Scan for the cell matching the given text and deliver its [x, y] coordinate at center. 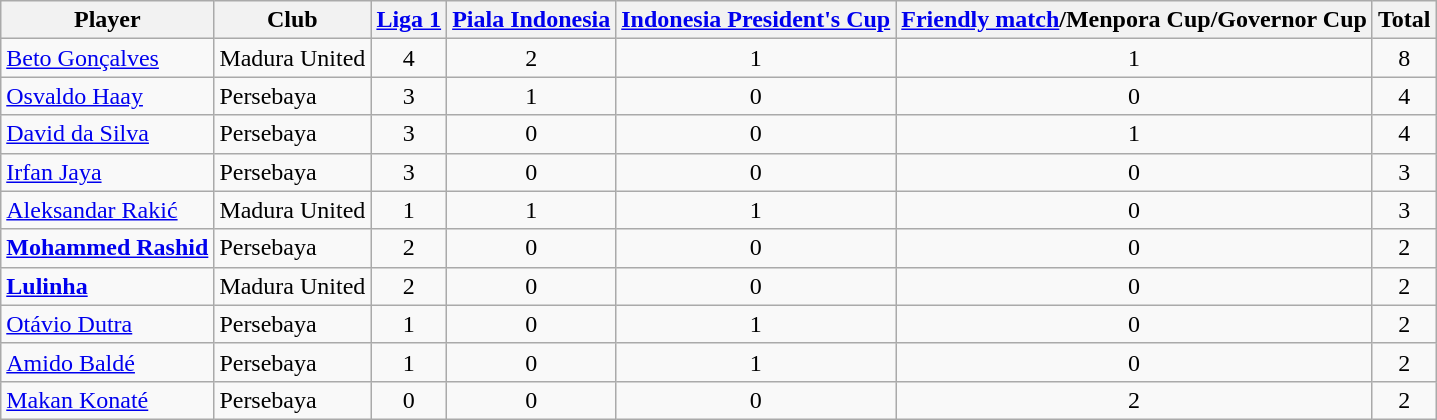
Lulinha [108, 286]
Otávio Dutra [108, 324]
Aleksandar Rakić [108, 210]
Makan Konaté [108, 400]
Irfan Jaya [108, 172]
8 [1404, 58]
Amido Baldé [108, 362]
Osvaldo Haay [108, 96]
Indonesia President's Cup [756, 20]
Mohammed Rashid [108, 248]
Club [292, 20]
Beto Gonçalves [108, 58]
Total [1404, 20]
Liga 1 [409, 20]
Friendly match/Menpora Cup/Governor Cup [1134, 20]
Piala Indonesia [532, 20]
David da Silva [108, 134]
Player [108, 20]
